Determine the [x, y] coordinate at the center of the cell enclosing the given text.  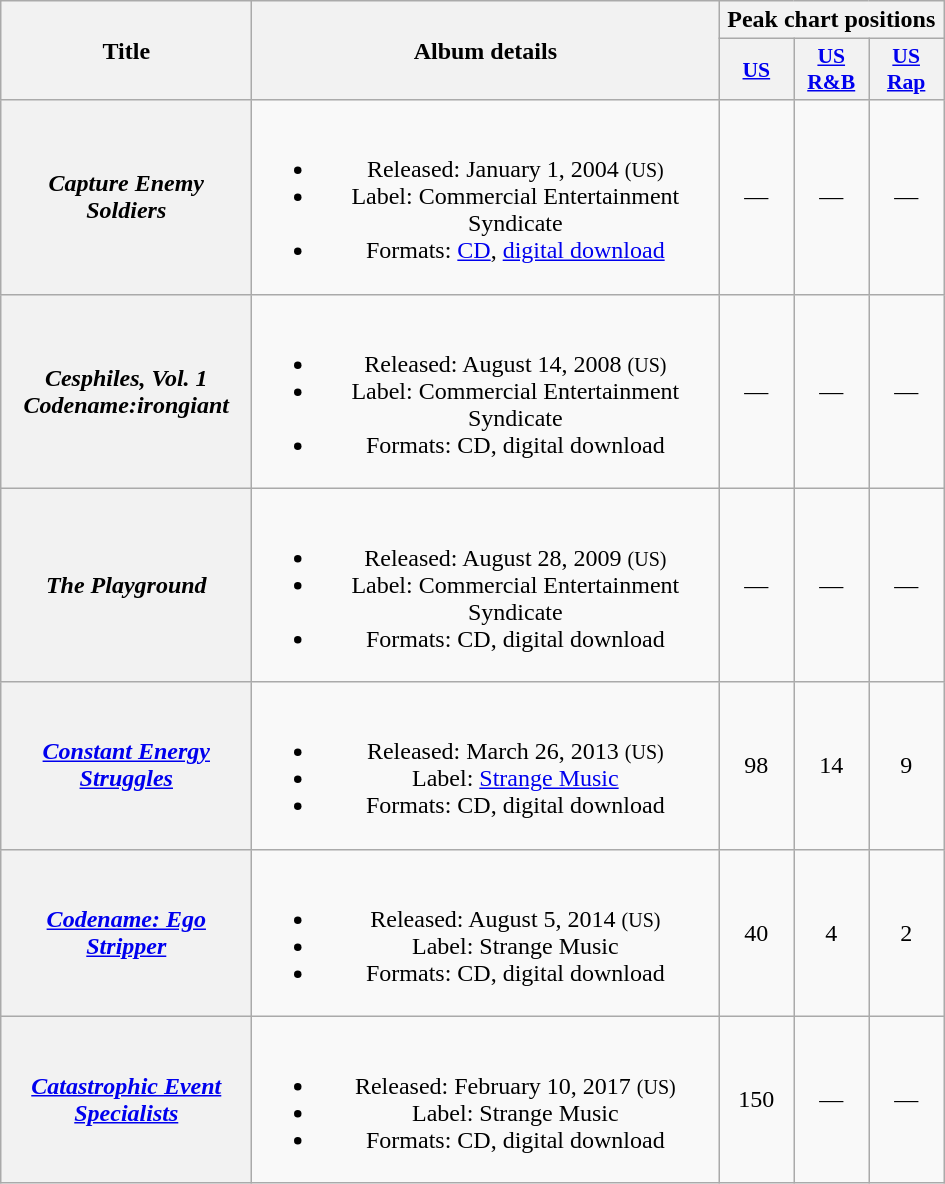
150 [756, 1100]
Released: August 28, 2009 (US)Label: Commercial Entertainment SyndicateFormats: CD, digital download [486, 585]
9 [906, 766]
Album details [486, 50]
Title [126, 50]
Released: January 1, 2004 (US)Label: Commercial Entertainment SyndicateFormats: CD, digital download [486, 197]
Released: August 5, 2014 (US)Label: Strange MusicFormats: CD, digital download [486, 932]
14 [832, 766]
Constant Energy Struggles [126, 766]
Peak chart positions [832, 20]
USRap [906, 70]
Catastrophic Event Specialists [126, 1100]
2 [906, 932]
US R&B [832, 70]
The Playground [126, 585]
40 [756, 932]
98 [756, 766]
Codename: Ego Stripper [126, 932]
Capture Enemy Soldiers [126, 197]
Released: March 26, 2013 (US)Label: Strange MusicFormats: CD, digital download [486, 766]
Released: February 10, 2017 (US)Label: Strange MusicFormats: CD, digital download [486, 1100]
Cesphiles, Vol. 1 Codename:irongiant [126, 391]
US [756, 70]
4 [832, 932]
Released: August 14, 2008 (US)Label: Commercial Entertainment SyndicateFormats: CD, digital download [486, 391]
